Output the (X, Y) coordinate of the center of the cell containing the given text.  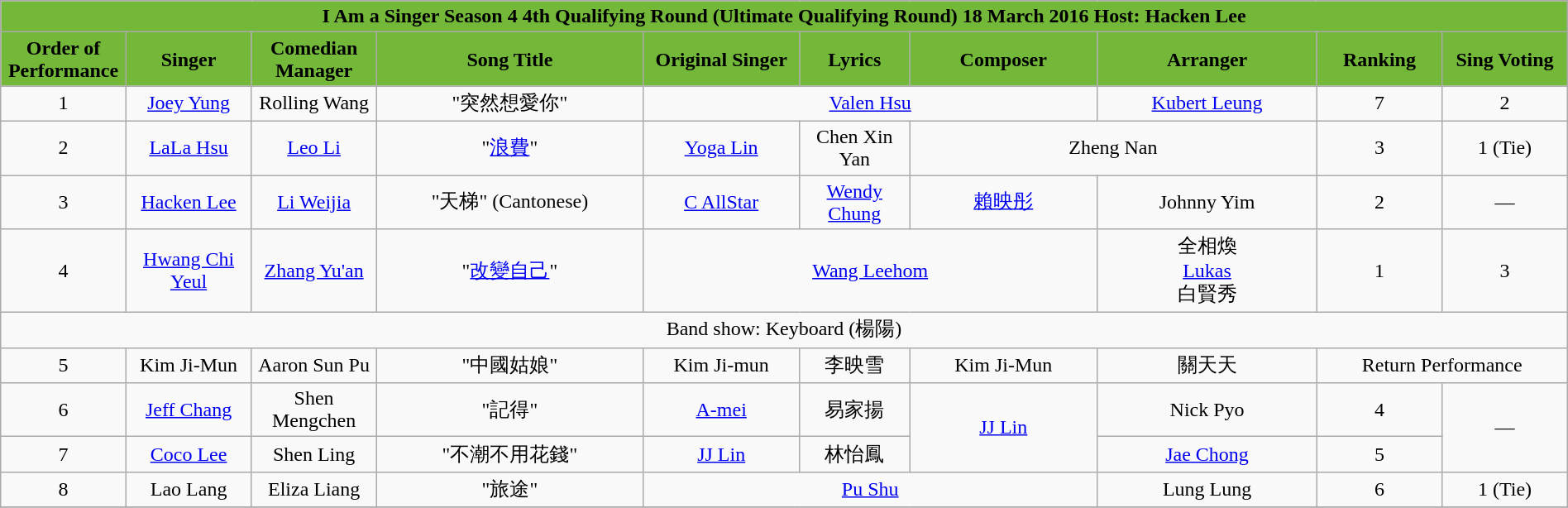
Wang Leehom (870, 271)
易家揚 (855, 410)
Kubert Leung (1207, 104)
LaLa Hsu (189, 147)
Pu Shu (870, 490)
Song Title (509, 60)
C AllStar (721, 202)
Shen Ling (314, 455)
"中國姑娘" (509, 366)
Li Weijia (314, 202)
Singer (189, 60)
"天梯" (Cantonese) (509, 202)
Jae Chong (1207, 455)
關天天 (1207, 366)
Sing Voting (1505, 60)
"改變自己" (509, 271)
Original Singer (721, 60)
"記得" (509, 410)
Hacken Lee (189, 202)
Wendy Chung (855, 202)
Aaron Sun Pu (314, 366)
Leo Li (314, 147)
Band show: Keyboard (楊陽) (784, 331)
Hwang Chi Yeul (189, 271)
Nick Pyo (1207, 410)
"浪費" (509, 147)
Order of Performance (64, 60)
Rolling Wang (314, 104)
Comedian Manager (314, 60)
Ranking (1379, 60)
Lyrics (855, 60)
Lao Lang (189, 490)
Chen Xin Yan (855, 147)
Shen Mengchen (314, 410)
Joey Yung (189, 104)
Zheng Nan (1113, 147)
I Am a Singer Season 4 4th Qualifying Round (Ultimate Qualifying Round) 18 March 2016 Host: Hacken Lee (784, 17)
Johnny Yim (1207, 202)
"突然想愛你" (509, 104)
"不潮不用花錢" (509, 455)
賴映彤 (1004, 202)
Kim Ji-mun (721, 366)
李映雪 (855, 366)
Jeff Chang (189, 410)
Coco Lee (189, 455)
8 (64, 490)
全相煥Lukas白賢秀 (1207, 271)
Eliza Liang (314, 490)
Valen Hsu (870, 104)
Lung Lung (1207, 490)
Yoga Lin (721, 147)
Arranger (1207, 60)
Composer (1004, 60)
Zhang Yu'an (314, 271)
A-mei (721, 410)
"旅途" (509, 490)
Return Performance (1442, 366)
林怡鳳 (855, 455)
